Return the (x, y) coordinate for the center point of the cell that contains the specified text.  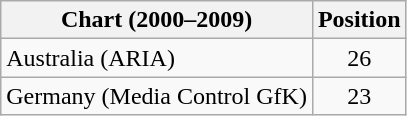
Germany (Media Control GfK) (157, 96)
26 (359, 58)
Australia (ARIA) (157, 58)
Position (359, 20)
Chart (2000–2009) (157, 20)
23 (359, 96)
